Detect which cell encompasses the target text, then output its [X, Y] center coordinate. 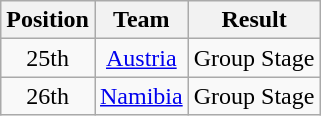
Austria [141, 58]
26th [48, 96]
Result [254, 20]
Position [48, 20]
Namibia [141, 96]
25th [48, 58]
Team [141, 20]
